Scan for the cell matching the given text and deliver its (X, Y) coordinate at center. 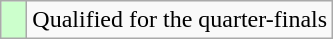
Qualified for the quarter-finals (180, 20)
